Extract the (X, Y) coordinate from the center of the cell holding the provided text.  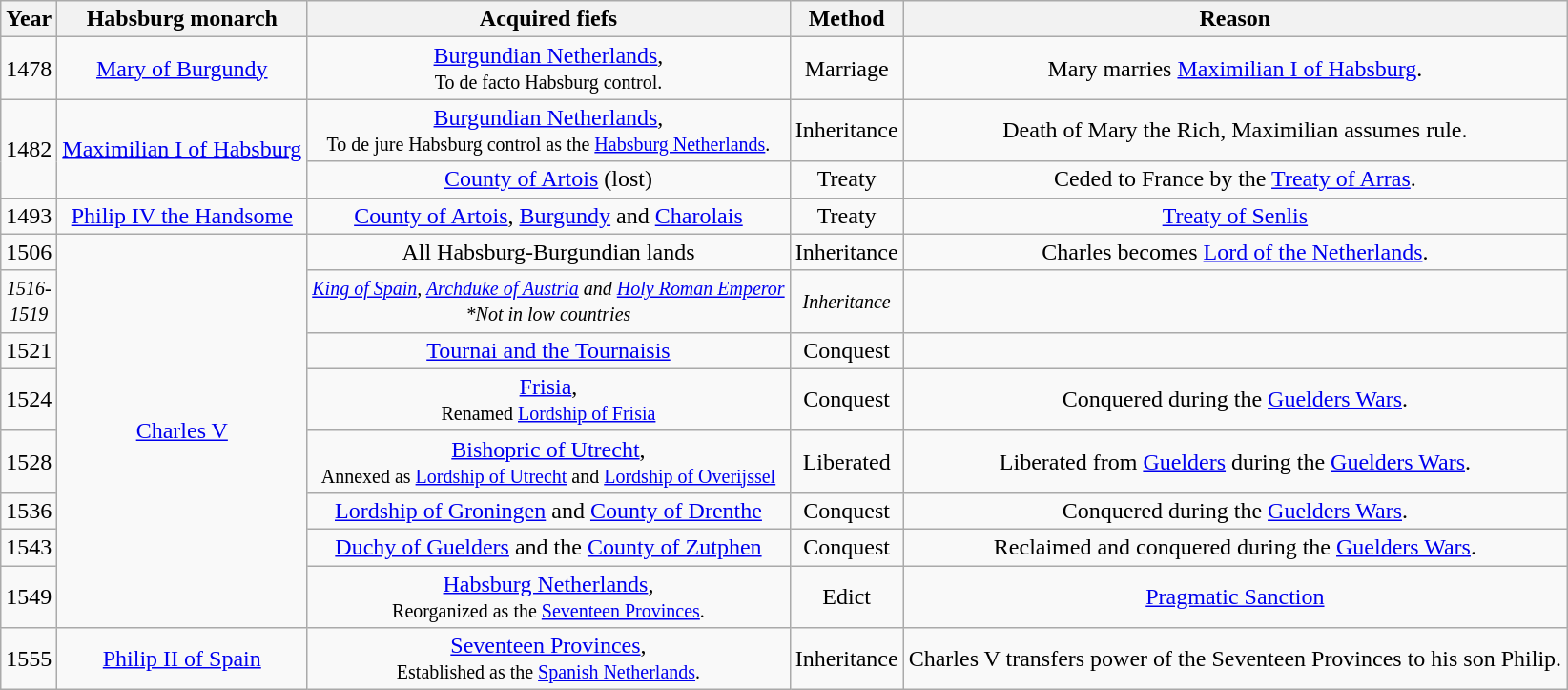
Seventeen Provinces,Established as the Spanish Netherlands. (548, 659)
Lordship of Groningen and County of Drenthe (548, 511)
1521 (29, 350)
Death of Mary the Rich, Maximilian assumes rule. (1234, 130)
Burgundian Netherlands,To de jure Habsburg control as the Habsburg Netherlands. (548, 130)
1493 (29, 216)
1478 (29, 69)
Reclaimed and conquered during the Guelders Wars. (1234, 547)
Charles V transfers power of the Seventeen Provinces to his son Philip. (1234, 659)
Philip IV the Handsome (182, 216)
1536 (29, 511)
Charles V (182, 430)
Acquired fiefs (548, 19)
Bishopric of Utrecht,Annexed as Lordship of Utrecht and Lordship of Overijssel (548, 462)
Year (29, 19)
Mary of Burgundy (182, 69)
Habsburg monarch (182, 19)
County of Artois, Burgundy and Charolais (548, 216)
Mary marries Maximilian I of Habsburg. (1234, 69)
King of Spain, Archduke of Austria and Holy Roman Emperor*Not in low countries (548, 302)
Burgundian Netherlands,To de facto Habsburg control. (548, 69)
Philip II of Spain (182, 659)
Ceded to France by the Treaty of Arras. (1234, 179)
Reason (1234, 19)
Frisia,Renamed Lordship of Frisia (548, 399)
1524 (29, 399)
Liberated from Guelders during the Guelders Wars. (1234, 462)
1482 (29, 149)
Maximilian I of Habsburg (182, 149)
Tournai and the Tournaisis (548, 350)
1528 (29, 462)
Marriage (847, 69)
Habsburg Netherlands,Reorganized as the Seventeen Provinces. (548, 596)
Charles becomes Lord of the Netherlands. (1234, 252)
Method (847, 19)
Edict (847, 596)
County of Artois (lost) (548, 179)
All Habsburg-Burgundian lands (548, 252)
Pragmatic Sanction (1234, 596)
1543 (29, 547)
Duchy of Guelders and the County of Zutphen (548, 547)
Treaty of Senlis (1234, 216)
1549 (29, 596)
1516-1519 (29, 302)
Liberated (847, 462)
1506 (29, 252)
1555 (29, 659)
